Detect which cell encompasses the target text, then output its (X, Y) center coordinate. 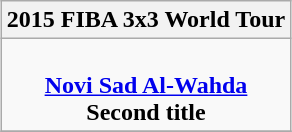
2015 FIBA 3x3 World Tour (146, 20)
Novi Sad Al-Wahda Second title (146, 85)
